Pinpoint the cell where the given text exists, returning its (X, Y) midpoint coordinate. 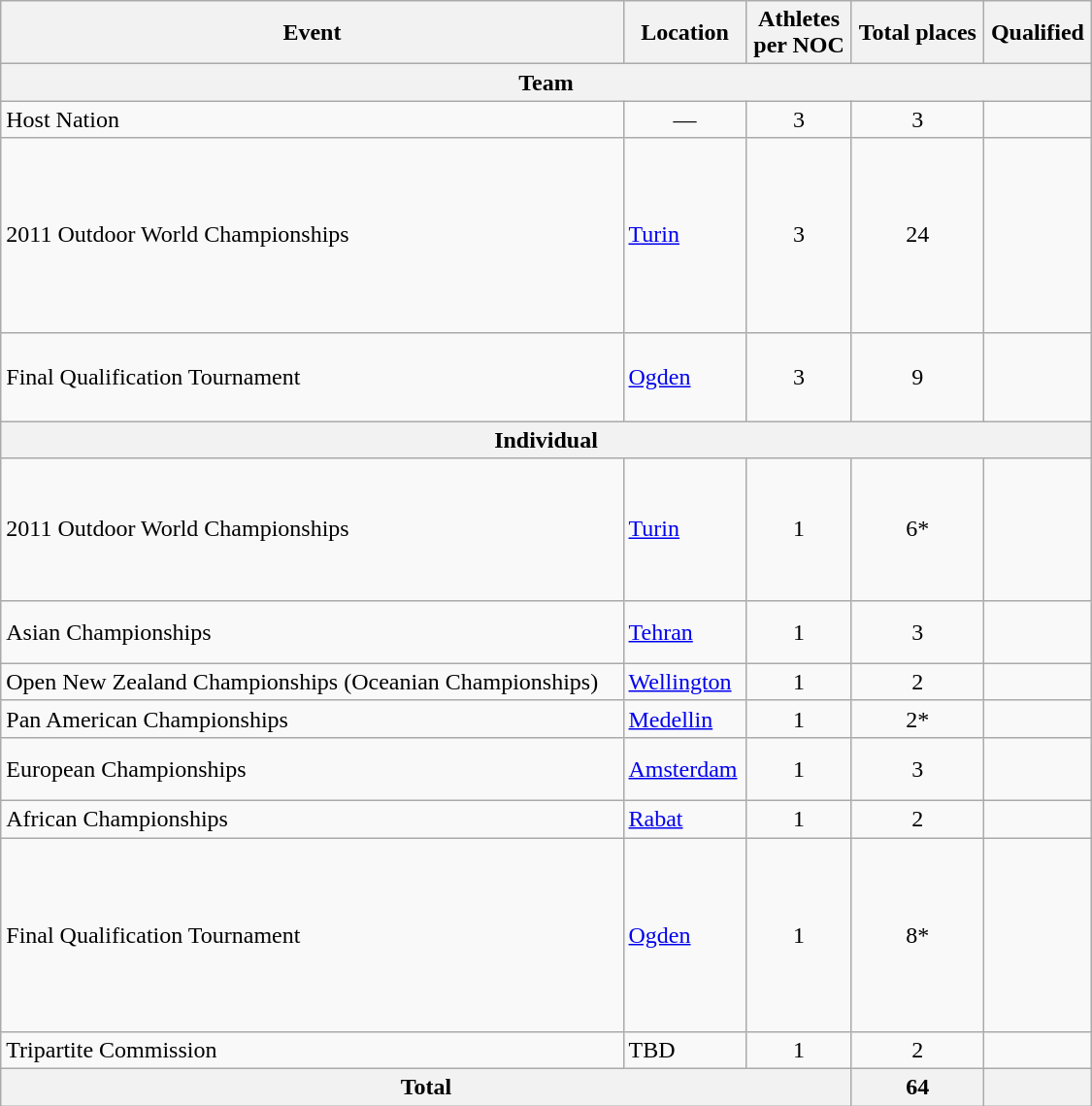
Pan American Championships (313, 719)
64 (917, 1088)
8* (917, 934)
Medellin (685, 719)
Rabat (685, 819)
Individual (546, 440)
Asian Championships (313, 631)
Total (426, 1088)
Total places (917, 33)
24 (917, 235)
Tehran (685, 631)
Tripartite Commission (313, 1051)
2* (917, 719)
European Championships (313, 769)
9 (917, 377)
Host Nation (313, 119)
Wellington (685, 682)
Team (546, 83)
African Championships (313, 819)
Qualified (1039, 33)
6* (917, 529)
— (685, 119)
Amsterdam (685, 769)
TBD (685, 1051)
Location (685, 33)
Open New Zealand Championships (Oceanian Championships) (313, 682)
Athletes per NOC (799, 33)
Event (313, 33)
